Capture the cell that displays the provided text and extract its [x, y] central coordinate. 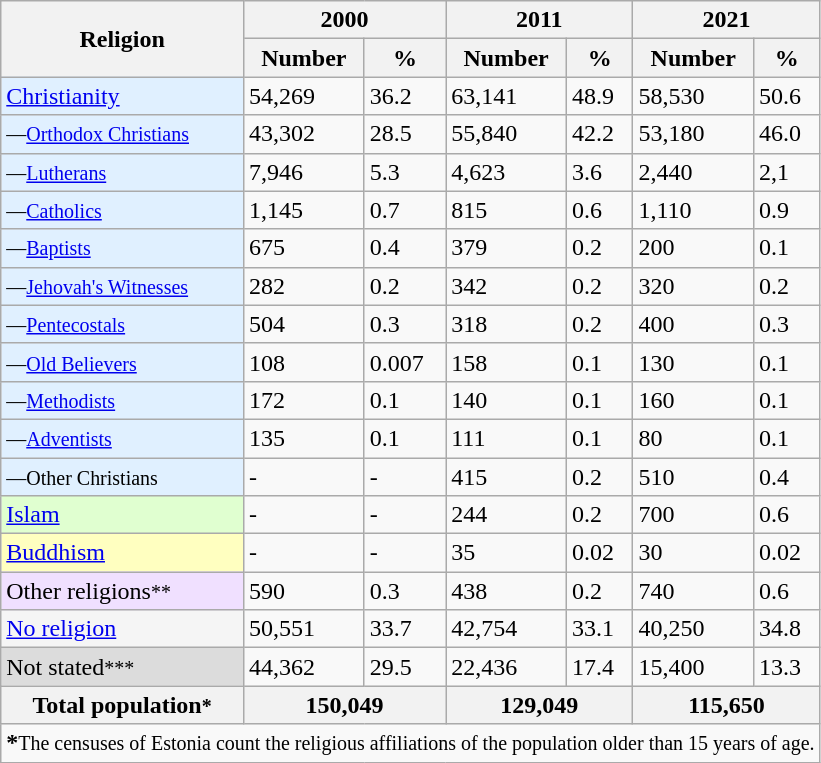
46.0 [788, 134]
—Adventists [122, 438]
150,049 [344, 705]
*The censuses of Estonia count the religious affiliations of the population older than 15 years of age. [410, 743]
35 [506, 553]
Islam [122, 515]
740 [694, 591]
Not stated*** [122, 667]
2000 [344, 20]
700 [694, 515]
58,530 [694, 96]
—Orthodox Christians [122, 134]
40,250 [694, 629]
—Lutherans [122, 172]
34.8 [788, 629]
43,302 [304, 134]
17.4 [599, 667]
Other religions** [122, 591]
140 [506, 400]
200 [694, 248]
36.2 [404, 96]
2,440 [694, 172]
2021 [726, 20]
Religion [122, 39]
22,436 [506, 667]
318 [506, 324]
400 [694, 324]
50,551 [304, 629]
Buddhism [122, 553]
80 [694, 438]
—Pentecostals [122, 324]
Christianity [122, 96]
2,1 [788, 172]
111 [506, 438]
158 [506, 362]
172 [304, 400]
590 [304, 591]
675 [304, 248]
33.7 [404, 629]
504 [304, 324]
129,049 [540, 705]
342 [506, 286]
160 [694, 400]
5.3 [404, 172]
28.5 [404, 134]
—Other Christians [122, 477]
320 [694, 286]
1,110 [694, 210]
3.6 [599, 172]
13.3 [788, 667]
44,362 [304, 667]
510 [694, 477]
—Old Believers [122, 362]
7,946 [304, 172]
—Jehovah's Witnesses [122, 286]
135 [304, 438]
1,145 [304, 210]
33.1 [599, 629]
379 [506, 248]
0.007 [404, 362]
4,623 [506, 172]
115,650 [726, 705]
815 [506, 210]
54,269 [304, 96]
0.9 [788, 210]
29.5 [404, 667]
30 [694, 553]
244 [506, 515]
63,141 [506, 96]
50.6 [788, 96]
15,400 [694, 667]
0.7 [404, 210]
438 [506, 591]
48.9 [599, 96]
108 [304, 362]
2011 [540, 20]
No religion [122, 629]
Total population* [122, 705]
—Catholics [122, 210]
130 [694, 362]
—Methodists [122, 400]
55,840 [506, 134]
—Baptists [122, 248]
282 [304, 286]
42,754 [506, 629]
42.2 [599, 134]
53,180 [694, 134]
415 [506, 477]
